Determine the (X, Y) coordinate at the center of the cell enclosing the given text.  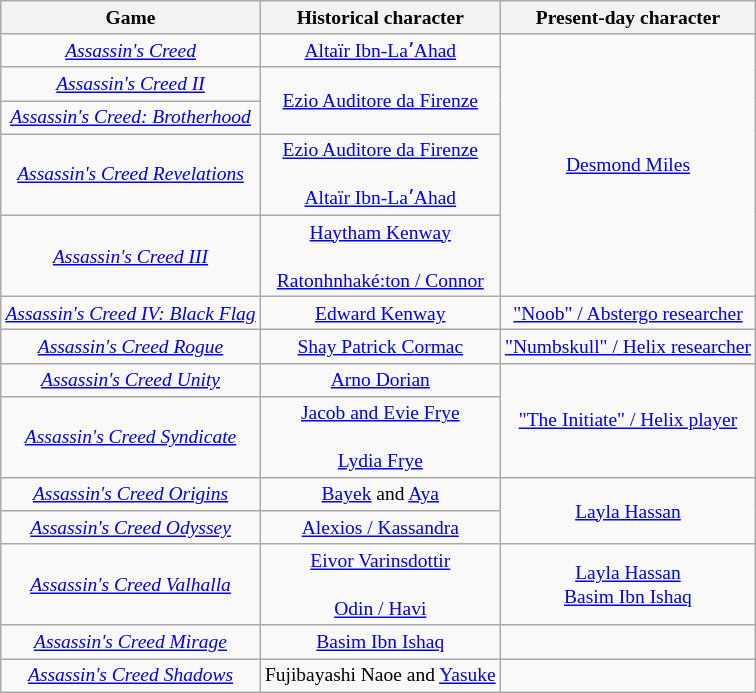
Ezio Auditore da Firenze (380, 100)
Basim Ibn Ishaq (380, 642)
"Noob" / Abstergo researcher (628, 312)
Assassin's Creed (131, 50)
"The Initiate" / Helix player (628, 420)
Assassin's Creed Unity (131, 380)
Haytham KenwayRatonhnhaké:ton / Connor (380, 256)
Assassin's Creed Shadows (131, 676)
Assassin's Creed Origins (131, 494)
Arno Dorian (380, 380)
Game (131, 18)
Assassin's Creed: Brotherhood (131, 118)
Alexios / Kassandra (380, 528)
Assassin's Creed IV: Black Flag (131, 312)
Layla Hassan (628, 512)
Layla HassanBasim Ibn Ishaq (628, 584)
Assassin's Creed Odyssey (131, 528)
Assassin's Creed Mirage (131, 642)
Ezio Auditore da FirenzeAltaïr Ibn-LaʼAhad (380, 174)
Bayek and Aya (380, 494)
Assassin's Creed Rogue (131, 346)
Desmond Miles (628, 165)
Fujibayashi Naoe and Yasuke (380, 676)
Historical character (380, 18)
Shay Patrick Cormac (380, 346)
Assassin's Creed Valhalla (131, 584)
Assassin's Creed III (131, 256)
Present-day character (628, 18)
Assassin's Creed II (131, 84)
Edward Kenway (380, 312)
Jacob and Evie FryeLydia Frye (380, 436)
Assassin's Creed Syndicate (131, 436)
"Numbskull" / Helix researcher (628, 346)
Assassin's Creed Revelations (131, 174)
Eivor VarinsdottirOdin / Havi (380, 584)
Altaïr Ibn-LaʼAhad (380, 50)
